Find where the given text appears and provide that cell's center as [x, y] coordinate. 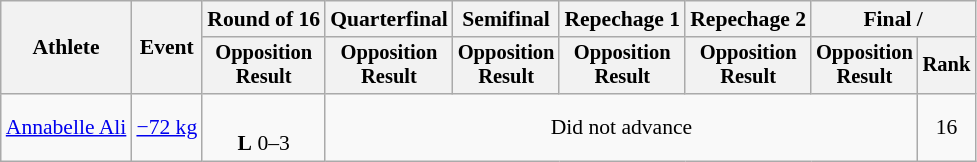
Quarterfinal [389, 19]
Did not advance [621, 128]
Final / [893, 19]
L 0–3 [264, 128]
−72 kg [166, 128]
Rank [947, 66]
Semifinal [506, 19]
Annabelle Ali [66, 128]
Repechage 1 [622, 19]
Athlete [66, 48]
Repechage 2 [748, 19]
Round of 16 [264, 19]
Event [166, 48]
16 [947, 128]
